Pinpoint the cell where the given text exists, returning its (X, Y) midpoint coordinate. 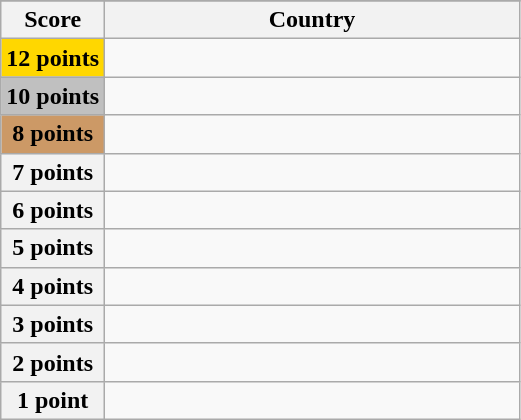
6 points (53, 210)
8 points (53, 134)
Score (53, 20)
2 points (53, 362)
1 point (53, 400)
10 points (53, 96)
3 points (53, 324)
12 points (53, 58)
5 points (53, 248)
Country (312, 20)
7 points (53, 172)
4 points (53, 286)
